Detect which cell encompasses the target text, then output its (x, y) center coordinate. 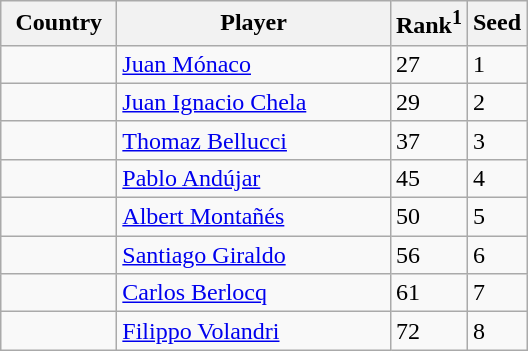
Seed (496, 24)
Rank1 (428, 24)
Thomaz Bellucci (254, 140)
37 (428, 140)
Carlos Berlocq (254, 293)
61 (428, 293)
1 (496, 64)
5 (496, 217)
56 (428, 255)
72 (428, 331)
Pablo Andújar (254, 178)
Player (254, 24)
8 (496, 331)
3 (496, 140)
45 (428, 178)
50 (428, 217)
Santiago Giraldo (254, 255)
7 (496, 293)
Filippo Volandri (254, 331)
4 (496, 178)
Juan Ignacio Chela (254, 102)
Juan Mónaco (254, 64)
29 (428, 102)
2 (496, 102)
Country (59, 24)
27 (428, 64)
6 (496, 255)
Albert Montañés (254, 217)
